Provide the (X, Y) coordinate of the cell's center where the given text is located.  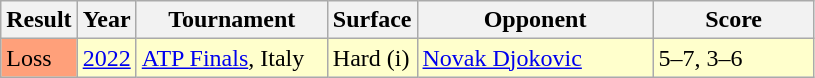
Opponent (535, 20)
2022 (106, 58)
Tournament (232, 20)
Surface (372, 20)
Hard (i) (372, 58)
Year (106, 20)
Novak Djokovic (535, 58)
5–7, 3–6 (734, 58)
Score (734, 20)
Loss (39, 58)
ATP Finals, Italy (232, 58)
Result (39, 20)
